Return [x, y] of the center of cell containing provided text 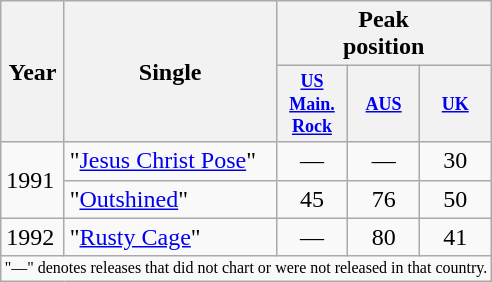
1992 [32, 237]
41 [455, 237]
30 [455, 161]
50 [455, 199]
"—" denotes releases that did not chart or were not released in that country. [246, 268]
80 [384, 237]
45 [312, 199]
"Jesus Christ Pose" [170, 161]
1991 [32, 180]
"Outshined" [170, 199]
Single [170, 72]
USMain.Rock [312, 104]
UK [455, 104]
Year [32, 72]
76 [384, 199]
"Rusty Cage" [170, 237]
AUS [384, 104]
Peakposition [384, 34]
